Scan for the cell matching the given text and deliver its [X, Y] coordinate at center. 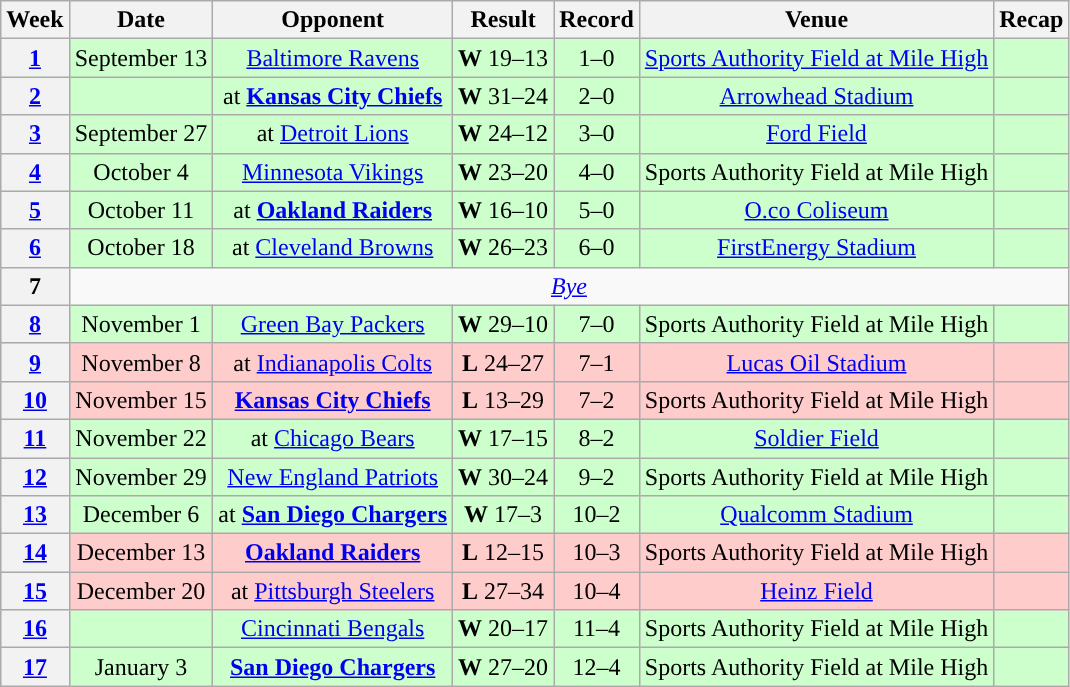
11–4 [597, 629]
San Diego Chargers [333, 667]
W 24–12 [504, 134]
at Cleveland Browns [333, 248]
W 17–15 [504, 438]
14 [35, 553]
December 13 [141, 553]
7–0 [597, 324]
10–3 [597, 553]
17 [35, 667]
W 26–23 [504, 248]
Result [504, 20]
Oakland Raiders [333, 553]
Date [141, 20]
Minnesota Vikings [333, 172]
5 [35, 210]
2–0 [597, 96]
Cincinnati Bengals [333, 629]
Arrowhead Stadium [816, 96]
Recap [1032, 20]
9–2 [597, 477]
10–4 [597, 591]
New England Patriots [333, 477]
Green Bay Packers [333, 324]
1–0 [597, 58]
Venue [816, 20]
15 [35, 591]
Record [597, 20]
10–2 [597, 515]
November 22 [141, 438]
4–0 [597, 172]
Week [35, 20]
L 12–15 [504, 553]
at Detroit Lions [333, 134]
O.co Coliseum [816, 210]
at Indianapolis Colts [333, 362]
8 [35, 324]
4 [35, 172]
W 27–20 [504, 667]
13 [35, 515]
W 23–20 [504, 172]
W 20–17 [504, 629]
January 3 [141, 667]
December 6 [141, 515]
7 [35, 286]
at Kansas City Chiefs [333, 96]
5–0 [597, 210]
12–4 [597, 667]
Opponent [333, 20]
December 20 [141, 591]
September 13 [141, 58]
Baltimore Ravens [333, 58]
Bye [569, 286]
Heinz Field [816, 591]
November 1 [141, 324]
at Pittsburgh Steelers [333, 591]
11 [35, 438]
16 [35, 629]
6–0 [597, 248]
1 [35, 58]
at Oakland Raiders [333, 210]
FirstEnergy Stadium [816, 248]
W 31–24 [504, 96]
3–0 [597, 134]
November 15 [141, 400]
W 30–24 [504, 477]
October 4 [141, 172]
L 24–27 [504, 362]
W 29–10 [504, 324]
L 13–29 [504, 400]
7–1 [597, 362]
October 11 [141, 210]
at San Diego Chargers [333, 515]
2 [35, 96]
Soldier Field [816, 438]
Lucas Oil Stadium [816, 362]
L 27–34 [504, 591]
Qualcomm Stadium [816, 515]
7–2 [597, 400]
10 [35, 400]
W 19–13 [504, 58]
Ford Field [816, 134]
Kansas City Chiefs [333, 400]
8–2 [597, 438]
9 [35, 362]
12 [35, 477]
W 16–10 [504, 210]
November 8 [141, 362]
3 [35, 134]
W 17–3 [504, 515]
October 18 [141, 248]
September 27 [141, 134]
at Chicago Bears [333, 438]
6 [35, 248]
November 29 [141, 477]
